Capture the cell that displays the provided text and extract its (x, y) central coordinate. 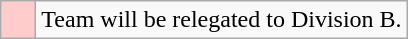
Team will be relegated to Division B. (222, 20)
